Extract the (x, y) coordinate from the center of the cell holding the provided text.  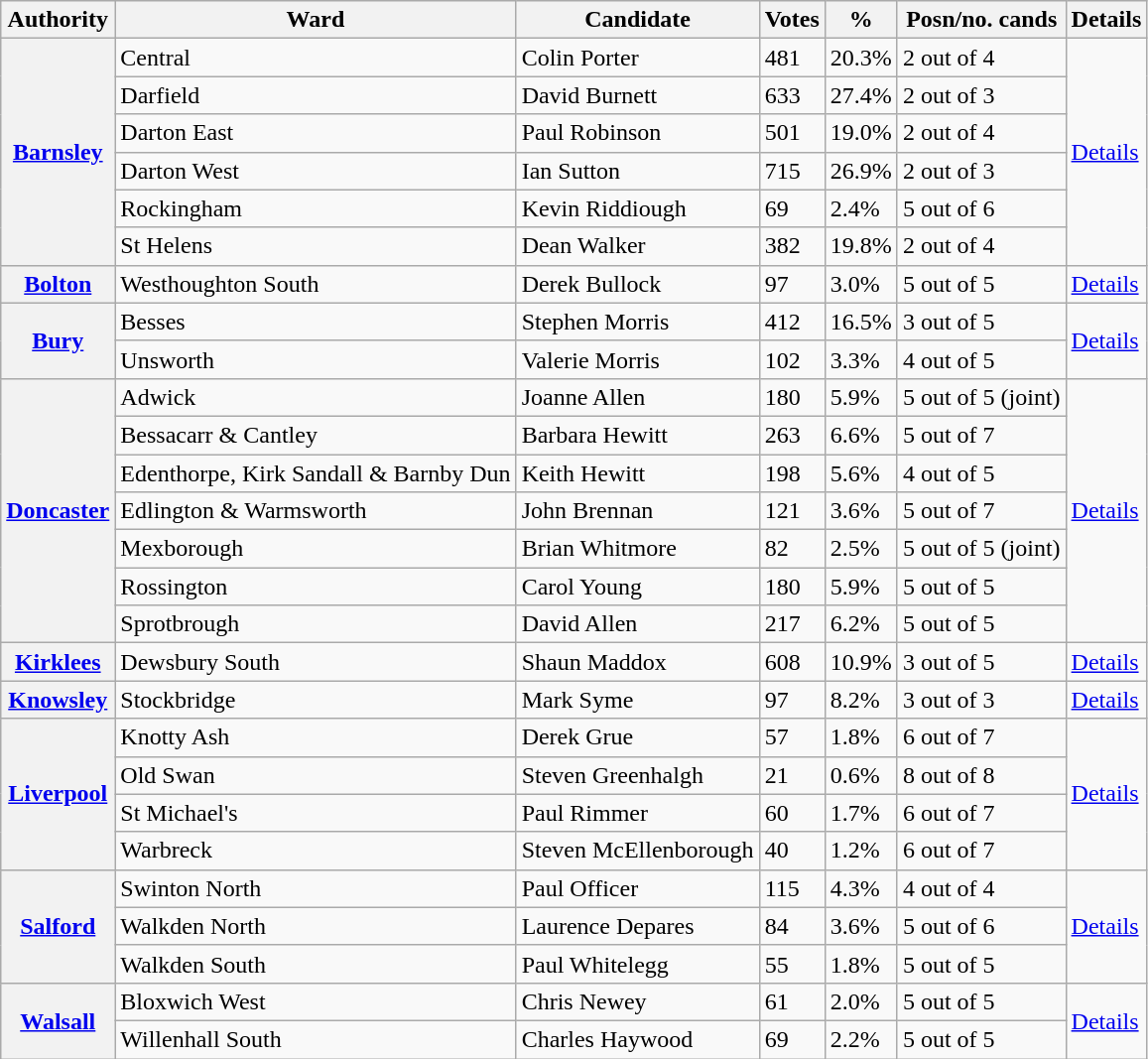
2.2% (861, 1039)
Carol Young (637, 587)
Steven Greenhalgh (637, 775)
Shaun Maddox (637, 662)
Kirklees (58, 662)
Old Swan (316, 775)
Dean Walker (637, 246)
Ian Sutton (637, 171)
263 (792, 435)
Kevin Riddiough (637, 208)
Bessacarr & Cantley (316, 435)
84 (792, 926)
Ward (316, 20)
Walkden North (316, 926)
10.9% (861, 662)
102 (792, 359)
2.5% (861, 549)
% (861, 20)
Swinton North (316, 888)
Steven McEllenborough (637, 851)
Derek Bullock (637, 284)
Bury (58, 340)
Sprotbrough (316, 624)
5.6% (861, 473)
2.0% (861, 1001)
David Burnett (637, 95)
2.4% (861, 208)
633 (792, 95)
1.2% (861, 851)
John Brennan (637, 511)
Laurence Depares (637, 926)
St Helens (316, 246)
3.0% (861, 284)
3 out of 3 (981, 700)
Paul Robinson (637, 133)
Knotty Ash (316, 737)
27.4% (861, 95)
Posn/no. cands (981, 20)
1.7% (861, 813)
Darton West (316, 171)
501 (792, 133)
412 (792, 322)
Edenthorpe, Kirk Sandall & Barnby Dun (316, 473)
Keith Hewitt (637, 473)
Charles Haywood (637, 1039)
Rossington (316, 587)
82 (792, 549)
Colin Porter (637, 58)
Stephen Morris (637, 322)
Valerie Morris (637, 359)
Authority (58, 20)
19.8% (861, 246)
20.3% (861, 58)
Unsworth (316, 359)
Derek Grue (637, 737)
217 (792, 624)
David Allen (637, 624)
8 out of 8 (981, 775)
Doncaster (58, 510)
Bolton (58, 284)
Stockbridge (316, 700)
57 (792, 737)
115 (792, 888)
19.0% (861, 133)
481 (792, 58)
Westhoughton South (316, 284)
Chris Newey (637, 1001)
21 (792, 775)
Paul Whitelegg (637, 964)
Joanne Allen (637, 397)
Adwick (316, 397)
St Michael's (316, 813)
0.6% (861, 775)
Barnsley (58, 152)
715 (792, 171)
Edlington & Warmsworth (316, 511)
6.2% (861, 624)
Warbreck (316, 851)
61 (792, 1001)
Besses (316, 322)
198 (792, 473)
26.9% (861, 171)
Darton East (316, 133)
121 (792, 511)
Votes (792, 20)
55 (792, 964)
382 (792, 246)
Paul Rimmer (637, 813)
60 (792, 813)
8.2% (861, 700)
40 (792, 851)
Central (316, 58)
Walsall (58, 1020)
Mark Syme (637, 700)
Darfield (316, 95)
Candidate (637, 20)
4 out of 4 (981, 888)
Barbara Hewitt (637, 435)
Rockingham (316, 208)
608 (792, 662)
4.3% (861, 888)
Mexborough (316, 549)
Dewsbury South (316, 662)
Salford (58, 926)
3.3% (861, 359)
Walkden South (316, 964)
Knowsley (58, 700)
Bloxwich West (316, 1001)
Liverpool (58, 794)
16.5% (861, 322)
6.6% (861, 435)
Willenhall South (316, 1039)
Paul Officer (637, 888)
Brian Whitmore (637, 549)
